For the text-containing cell, return its midpoint in [X, Y] coordinate format. 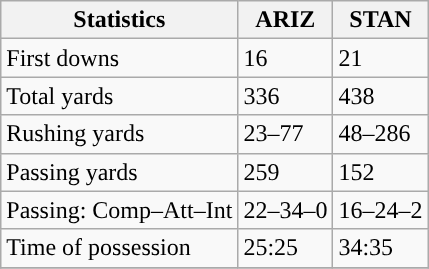
34:35 [380, 248]
48–286 [380, 134]
Rushing yards [120, 134]
16–24–2 [380, 210]
Passing yards [120, 172]
First downs [120, 58]
Total yards [120, 96]
Statistics [120, 20]
16 [286, 58]
21 [380, 58]
23–77 [286, 134]
22–34–0 [286, 210]
Passing: Comp–Att–Int [120, 210]
152 [380, 172]
438 [380, 96]
25:25 [286, 248]
ARIZ [286, 20]
Time of possession [120, 248]
259 [286, 172]
336 [286, 96]
STAN [380, 20]
